Find where the given text appears and provide that cell's center as (x, y) coordinate. 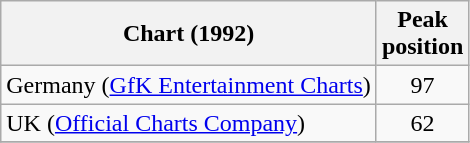
Germany (GfK Entertainment Charts) (189, 85)
Chart (1992) (189, 34)
UK (Official Charts Company) (189, 123)
62 (422, 123)
Peakposition (422, 34)
97 (422, 85)
